Determine the [x, y] coordinate at the center of the cell enclosing the given text.  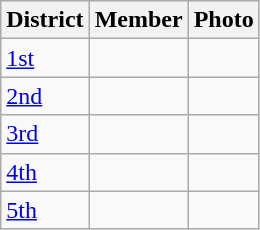
2nd [45, 96]
Member [138, 20]
Photo [224, 20]
4th [45, 172]
3rd [45, 134]
District [45, 20]
5th [45, 210]
1st [45, 58]
